Identify which cell holds the provided text, then report its (x, y) central coordinate. 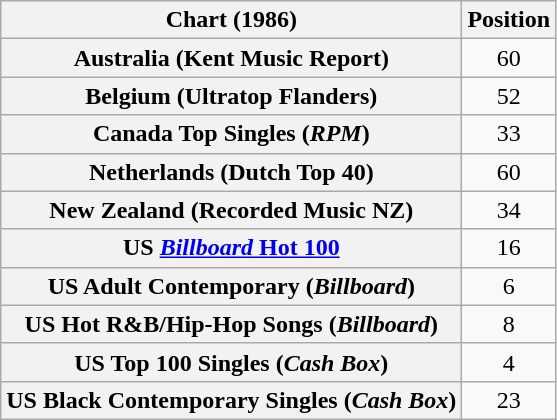
6 (509, 286)
8 (509, 324)
Netherlands (Dutch Top 40) (232, 172)
US Billboard Hot 100 (232, 248)
Australia (Kent Music Report) (232, 58)
16 (509, 248)
33 (509, 134)
Chart (1986) (232, 20)
52 (509, 96)
US Adult Contemporary (Billboard) (232, 286)
4 (509, 362)
Canada Top Singles (RPM) (232, 134)
US Black Contemporary Singles (Cash Box) (232, 400)
23 (509, 400)
34 (509, 210)
Position (509, 20)
New Zealand (Recorded Music NZ) (232, 210)
US Hot R&B/Hip-Hop Songs (Billboard) (232, 324)
Belgium (Ultratop Flanders) (232, 96)
US Top 100 Singles (Cash Box) (232, 362)
